Pinpoint the cell where the given text exists, returning its [x, y] midpoint coordinate. 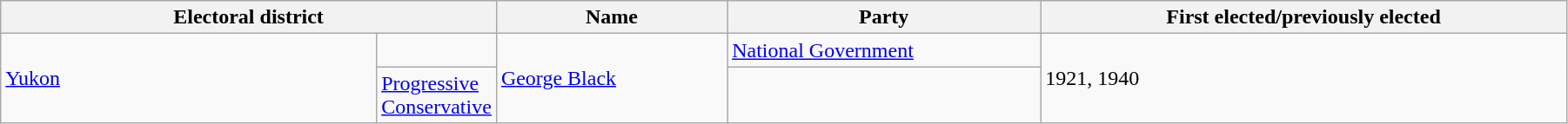
Progressive Conservative [437, 95]
First elected/previously elected [1303, 17]
1921, 1940 [1303, 78]
Electoral district [249, 17]
Name [611, 17]
National Government [884, 50]
George Black [611, 78]
Yukon [189, 78]
Party [884, 17]
